Pinpoint the cell where the given text exists, returning its (x, y) midpoint coordinate. 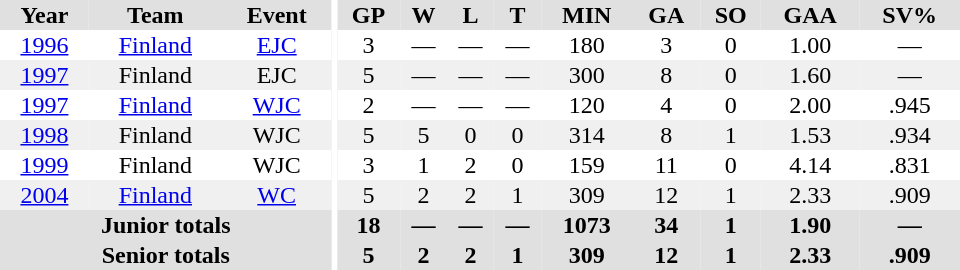
W (424, 15)
300 (586, 75)
1999 (44, 165)
.831 (910, 165)
2.00 (810, 105)
11 (666, 165)
SV% (910, 15)
Event (277, 15)
1073 (586, 225)
Junior totals (166, 225)
L (470, 15)
Year (44, 15)
180 (586, 45)
18 (368, 225)
2004 (44, 195)
WC (277, 195)
34 (666, 225)
.934 (910, 135)
120 (586, 105)
159 (586, 165)
1996 (44, 45)
1.90 (810, 225)
GAA (810, 15)
1998 (44, 135)
4.14 (810, 165)
Team (156, 15)
Senior totals (166, 255)
1.00 (810, 45)
T (518, 15)
GA (666, 15)
314 (586, 135)
1.53 (810, 135)
1.60 (810, 75)
SO (730, 15)
4 (666, 105)
GP (368, 15)
.945 (910, 105)
MIN (586, 15)
